From the cell containing the given text, extract its center point as (x, y) coordinate. 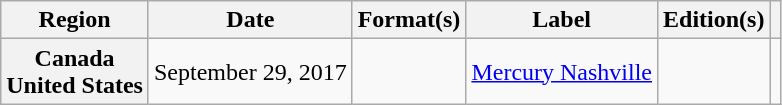
Format(s) (409, 20)
Label (562, 20)
Region (75, 20)
CanadaUnited States (75, 72)
Edition(s) (714, 20)
Date (250, 20)
Mercury Nashville (562, 72)
September 29, 2017 (250, 72)
